Identify which cell holds the provided text, then report its (x, y) central coordinate. 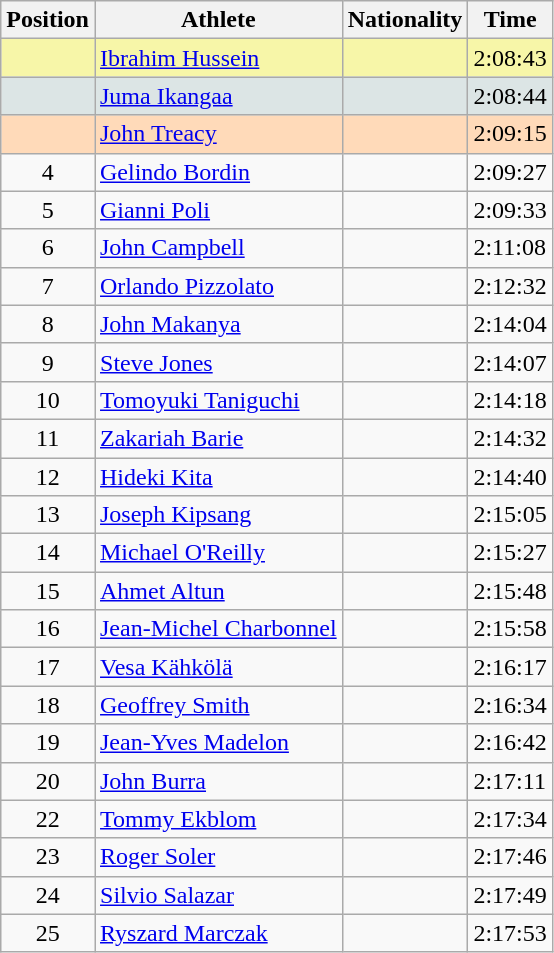
11 (48, 438)
Michael O'Reilly (218, 553)
Orlando Pizzolato (218, 286)
4 (48, 172)
22 (48, 819)
8 (48, 324)
2:08:43 (510, 58)
2:17:49 (510, 895)
Tommy Ekblom (218, 819)
2:09:27 (510, 172)
2:16:34 (510, 705)
Hideki Kita (218, 477)
2:17:53 (510, 933)
Joseph Kipsang (218, 515)
Tomoyuki Taniguchi (218, 400)
Gelindo Bordin (218, 172)
Time (510, 20)
2:09:15 (510, 134)
Zakariah Barie (218, 438)
John Campbell (218, 248)
17 (48, 667)
Athlete (218, 20)
9 (48, 362)
2:15:05 (510, 515)
John Makanya (218, 324)
Gianni Poli (218, 210)
15 (48, 591)
Jean-Michel Charbonnel (218, 629)
25 (48, 933)
John Burra (218, 781)
2:14:32 (510, 438)
16 (48, 629)
Position (48, 20)
2:15:48 (510, 591)
2:17:46 (510, 857)
2:15:58 (510, 629)
Ryszard Marczak (218, 933)
2:15:27 (510, 553)
2:11:08 (510, 248)
Silvio Salazar (218, 895)
12 (48, 477)
Geoffrey Smith (218, 705)
2:08:44 (510, 96)
2:17:34 (510, 819)
18 (48, 705)
Steve Jones (218, 362)
5 (48, 210)
2:09:33 (510, 210)
7 (48, 286)
Juma Ikangaa (218, 96)
2:16:17 (510, 667)
14 (48, 553)
13 (48, 515)
2:14:04 (510, 324)
2:12:32 (510, 286)
19 (48, 743)
2:17:11 (510, 781)
2:14:18 (510, 400)
Roger Soler (218, 857)
6 (48, 248)
10 (48, 400)
Jean-Yves Madelon (218, 743)
Ahmet Altun (218, 591)
2:14:07 (510, 362)
2:16:42 (510, 743)
Nationality (405, 20)
2:14:40 (510, 477)
Vesa Kähkölä (218, 667)
24 (48, 895)
23 (48, 857)
20 (48, 781)
Ibrahim Hussein (218, 58)
John Treacy (218, 134)
